Locate the cell with the specified text and output its [X, Y] center coordinate. 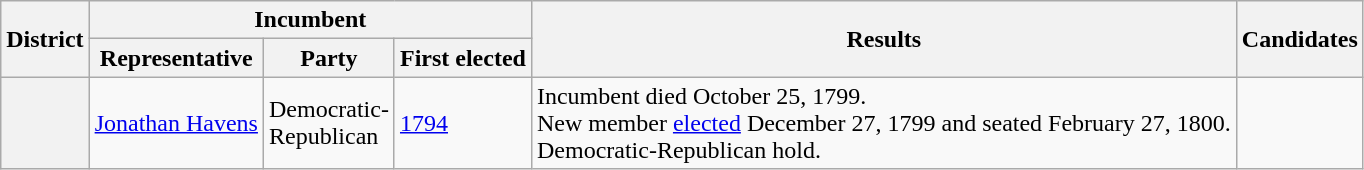
District [45, 39]
1794 [462, 123]
Jonathan Havens [176, 123]
Representative [176, 58]
Candidates [1300, 39]
Incumbent died October 25, 1799.New member elected December 27, 1799 and seated February 27, 1800.Democratic-Republican hold. [884, 123]
Results [884, 39]
First elected [462, 58]
Party [328, 58]
Incumbent [310, 20]
Democratic-Republican [328, 123]
